Find where the given text appears and provide that cell's center as [X, Y] coordinate. 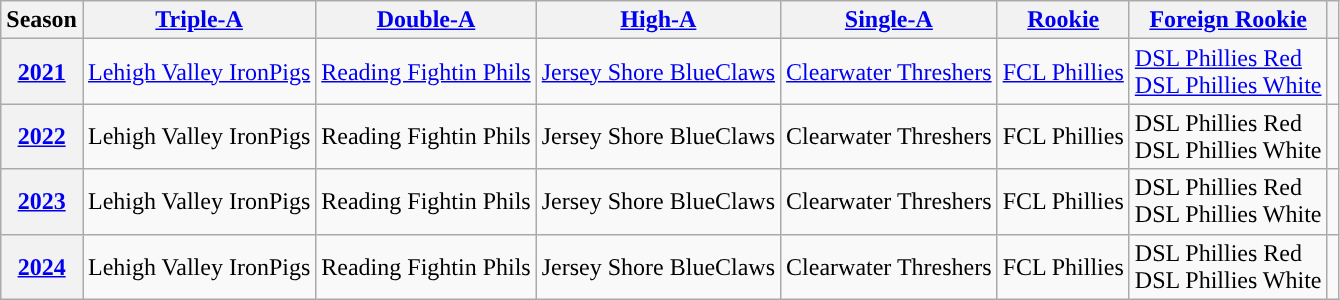
Single-A [890, 20]
Double-A [426, 20]
Rookie [1063, 20]
2023 [42, 202]
Season [42, 20]
2022 [42, 136]
2021 [42, 72]
Triple-A [198, 20]
Foreign Rookie [1228, 20]
High-A [658, 20]
2024 [42, 266]
